Pinpoint the cell where the given text exists, returning its (x, y) midpoint coordinate. 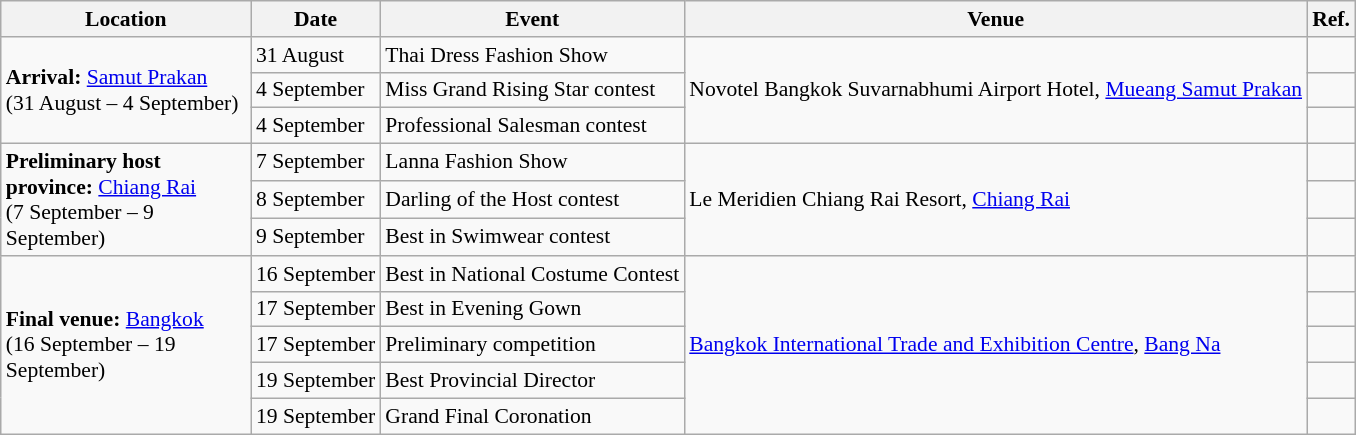
31 August (316, 55)
Location (126, 19)
9 September (316, 236)
Preliminary host province: Chiang Rai(7 September – 9 September) (126, 200)
Venue (996, 19)
Darling of the Host contest (532, 200)
8 September (316, 200)
Best in Swimwear contest (532, 236)
Novotel Bangkok Suvarnabhumi Airport Hotel, Mueang Samut Prakan (996, 90)
Thai Dress Fashion Show (532, 55)
Event (532, 19)
Best Provincial Director (532, 381)
Professional Salesman contest (532, 126)
Miss Grand Rising Star contest (532, 90)
Best in National Costume Contest (532, 274)
Bangkok International Trade and Exhibition Centre, Bang Na (996, 345)
Le Meridien Chiang Rai Resort, Chiang Rai (996, 200)
Lanna Fashion Show (532, 162)
Final venue: Bangkok(16 September – 19 September) (126, 345)
Date (316, 19)
16 September (316, 274)
Arrival: Samut Prakan(31 August – 4 September) (126, 90)
Best in Evening Gown (532, 309)
7 September (316, 162)
Grand Final Coronation (532, 416)
Preliminary competition (532, 345)
Ref. (1331, 19)
